Return [x, y] of the center of cell containing provided text 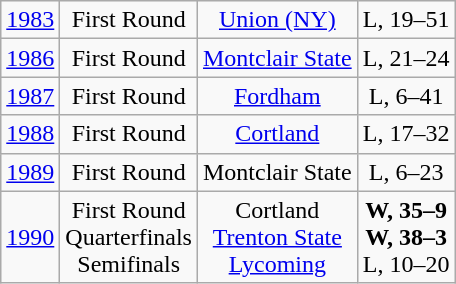
L, 6–41 [406, 96]
1983 [30, 20]
1986 [30, 58]
First RoundQuarterfinalsSemifinals [129, 237]
L, 19–51 [406, 20]
1989 [30, 172]
W, 35–9W, 38–3L, 10–20 [406, 237]
L, 17–32 [406, 134]
Cortland [277, 134]
1990 [30, 237]
1988 [30, 134]
Fordham [277, 96]
1987 [30, 96]
L, 6–23 [406, 172]
CortlandTrenton StateLycoming [277, 237]
Union (NY) [277, 20]
L, 21–24 [406, 58]
